Search for the cell housing the specified text and yield its (x, y) center coordinate. 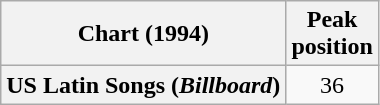
US Latin Songs (Billboard) (144, 85)
Chart (1994) (144, 34)
Peakposition (332, 34)
36 (332, 85)
